Output the [x, y] coordinate of the center of the cell containing the given text.  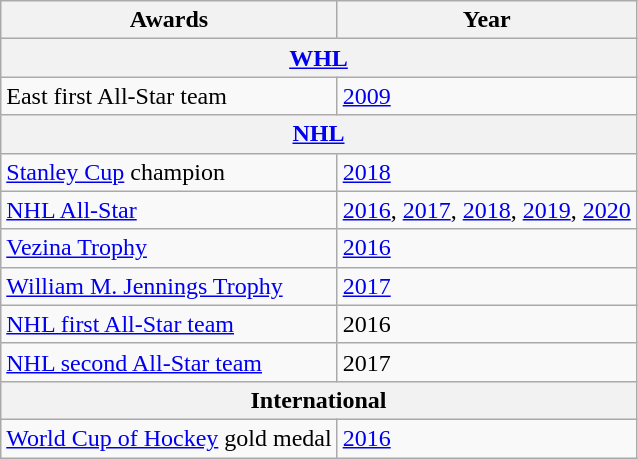
NHL [318, 134]
NHL first All-Star team [169, 324]
Awards [169, 20]
2009 [486, 96]
2016, 2017, 2018, 2019, 2020 [486, 210]
WHL [318, 58]
International [318, 400]
Vezina Trophy [169, 248]
Year [486, 20]
William M. Jennings Trophy [169, 286]
Stanley Cup champion [169, 172]
2018 [486, 172]
NHL second All-Star team [169, 362]
NHL All-Star [169, 210]
World Cup of Hockey gold medal [169, 438]
East first All-Star team [169, 96]
